From the cell containing the given text, extract its center point as (X, Y) coordinate. 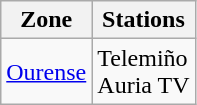
Zone (46, 20)
Ourense (46, 72)
TelemiñoAuria TV (144, 72)
Stations (144, 20)
